Provide the (x, y) coordinate of the cell's center where the given text is located.  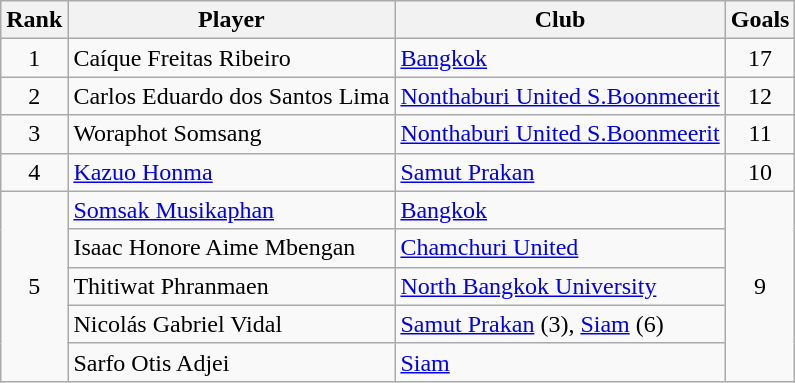
4 (34, 172)
Carlos Eduardo dos Santos Lima (232, 96)
Caíque Freitas Ribeiro (232, 58)
Isaac Honore Aime Mbengan (232, 248)
Goals (760, 20)
Somsak Musikaphan (232, 210)
12 (760, 96)
Woraphot Somsang (232, 134)
Samut Prakan (560, 172)
17 (760, 58)
Rank (34, 20)
Samut Prakan (3), Siam (6) (560, 324)
Sarfo Otis Adjei (232, 362)
10 (760, 172)
Kazuo Honma (232, 172)
5 (34, 286)
North Bangkok University (560, 286)
Thitiwat Phranmaen (232, 286)
2 (34, 96)
11 (760, 134)
9 (760, 286)
1 (34, 58)
Chamchuri United (560, 248)
Siam (560, 362)
3 (34, 134)
Club (560, 20)
Player (232, 20)
Nicolás Gabriel Vidal (232, 324)
